Return the [x, y] coordinate for the center point of the cell that contains the specified text.  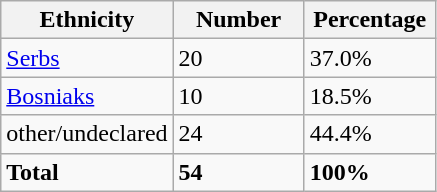
Total [87, 172]
18.5% [370, 96]
Number [238, 20]
Bosniaks [87, 96]
10 [238, 96]
54 [238, 172]
37.0% [370, 58]
24 [238, 134]
other/undeclared [87, 134]
20 [238, 58]
Percentage [370, 20]
44.4% [370, 134]
Serbs [87, 58]
100% [370, 172]
Ethnicity [87, 20]
